Identify which cell holds the provided text, then report its [X, Y] central coordinate. 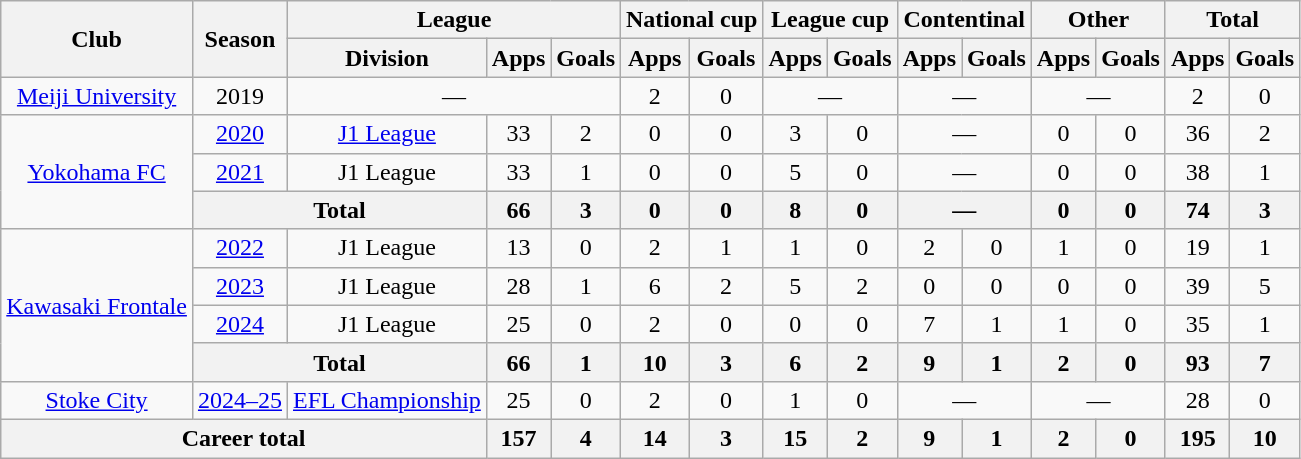
League cup [830, 20]
Meiji University [97, 96]
2024 [240, 324]
4 [586, 438]
2023 [240, 286]
Club [97, 39]
93 [1197, 362]
League [454, 20]
2022 [240, 248]
2020 [240, 134]
36 [1197, 134]
13 [518, 248]
Kawasaki Frontale [97, 305]
39 [1197, 286]
Yokohama FC [97, 172]
Other [1098, 20]
2019 [240, 96]
Stoke City [97, 400]
National cup [692, 20]
2024–25 [240, 400]
19 [1197, 248]
Career total [244, 438]
195 [1197, 438]
38 [1197, 172]
Contentinal [964, 20]
EFL Championship [386, 400]
15 [795, 438]
Division [386, 58]
8 [795, 210]
157 [518, 438]
Season [240, 39]
14 [655, 438]
74 [1197, 210]
2021 [240, 172]
35 [1197, 324]
